Identify which cell holds the provided text, then report its [X, Y] central coordinate. 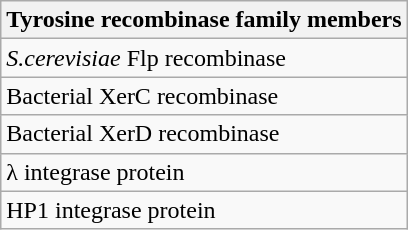
λ integrase protein [204, 172]
Bacterial XerC recombinase [204, 96]
HP1 integrase protein [204, 210]
Tyrosine recombinase family members [204, 20]
S.cerevisiae Flp recombinase [204, 58]
Bacterial XerD recombinase [204, 134]
